Search for the cell housing the specified text and yield its [x, y] center coordinate. 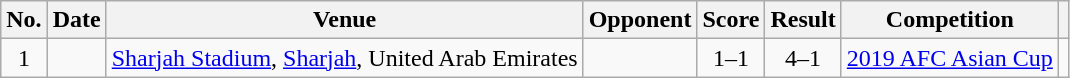
Score [731, 20]
4–1 [803, 58]
No. [24, 20]
1 [24, 58]
Venue [344, 20]
2019 AFC Asian Cup [950, 58]
Sharjah Stadium, Sharjah, United Arab Emirates [344, 58]
Opponent [640, 20]
Date [76, 20]
Result [803, 20]
Competition [950, 20]
1–1 [731, 58]
